Return (x, y) of the center of cell containing provided text 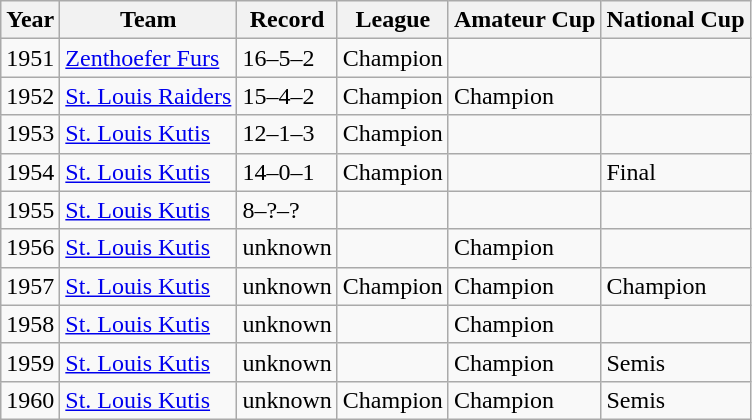
1951 (30, 58)
1955 (30, 210)
1953 (30, 134)
12–1–3 (287, 134)
1960 (30, 400)
8–?–? (287, 210)
League (392, 20)
1958 (30, 324)
National Cup (676, 20)
Final (676, 172)
Zenthoefer Furs (148, 58)
14–0–1 (287, 172)
St. Louis Raiders (148, 96)
16–5–2 (287, 58)
Year (30, 20)
15–4–2 (287, 96)
Team (148, 20)
1952 (30, 96)
Amateur Cup (524, 20)
1956 (30, 248)
Record (287, 20)
1957 (30, 286)
1959 (30, 362)
1954 (30, 172)
